Detect which cell encompasses the target text, then output its (x, y) center coordinate. 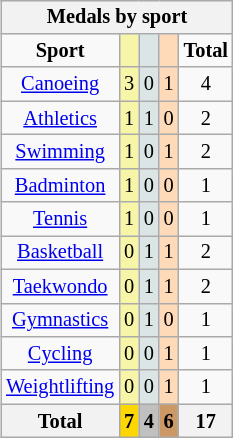
Basketball (60, 253)
Gymnastics (60, 320)
Weightlifting (60, 387)
6 (169, 421)
3 (129, 84)
Tennis (60, 219)
Sport (60, 51)
Medals by sport (117, 17)
Canoeing (60, 84)
17 (206, 421)
Cycling (60, 354)
Badminton (60, 185)
Taekwondo (60, 286)
Athletics (60, 118)
7 (129, 421)
Swimming (60, 152)
